Extract the [x, y] coordinate from the center of the cell holding the provided text.  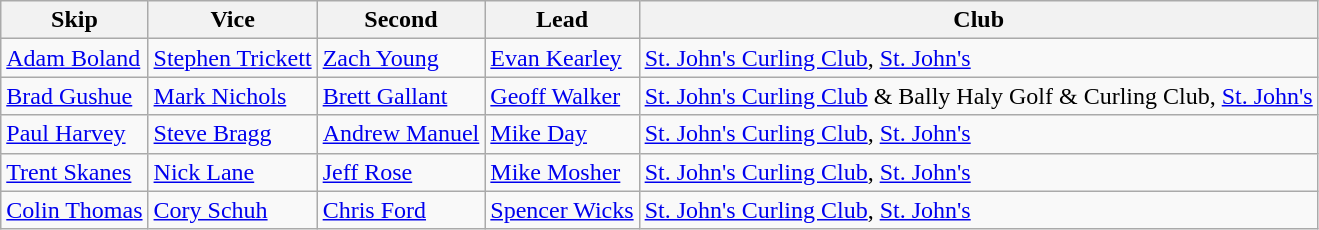
Adam Boland [74, 58]
Paul Harvey [74, 134]
Evan Kearley [562, 58]
Trent Skanes [74, 172]
Zach Young [401, 58]
Nick Lane [232, 172]
Brad Gushue [74, 96]
Andrew Manuel [401, 134]
Second [401, 20]
Club [978, 20]
Mark Nichols [232, 96]
Spencer Wicks [562, 210]
Colin Thomas [74, 210]
St. John's Curling Club & Bally Haly Golf & Curling Club, St. John's [978, 96]
Mike Day [562, 134]
Jeff Rose [401, 172]
Lead [562, 20]
Vice [232, 20]
Mike Mosher [562, 172]
Stephen Trickett [232, 58]
Brett Gallant [401, 96]
Chris Ford [401, 210]
Geoff Walker [562, 96]
Steve Bragg [232, 134]
Skip [74, 20]
Cory Schuh [232, 210]
